Extract the (X, Y) coordinate from the center of the cell holding the provided text.  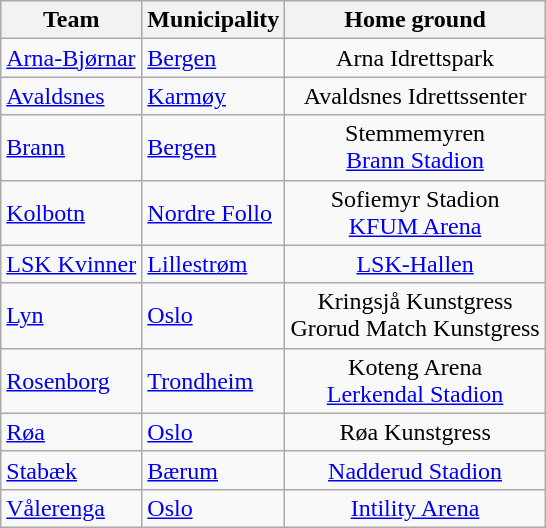
Vålerenga (72, 508)
Lillestrøm (214, 264)
Rosenborg (72, 380)
LSK-Hallen (415, 264)
Nadderud Stadion (415, 470)
Trondheim (214, 380)
Karmøy (214, 96)
Kringsjå KunstgressGrorud Match Kunstgress (415, 316)
Lyn (72, 316)
Team (72, 20)
Bærum (214, 470)
Nordre Follo (214, 212)
Avaldsnes Idrettssenter (415, 96)
Municipality (214, 20)
LSK Kvinner (72, 264)
Arna Idrettspark (415, 58)
Arna-Bjørnar (72, 58)
Home ground (415, 20)
Avaldsnes (72, 96)
Røa (72, 432)
Intility Arena (415, 508)
Røa Kunstgress (415, 432)
StemmemyrenBrann Stadion (415, 148)
Kolbotn (72, 212)
Stabæk (72, 470)
Brann (72, 148)
Sofiemyr StadionKFUM Arena (415, 212)
Koteng ArenaLerkendal Stadion (415, 380)
